Find where the given text appears and provide that cell's center as [X, Y] coordinate. 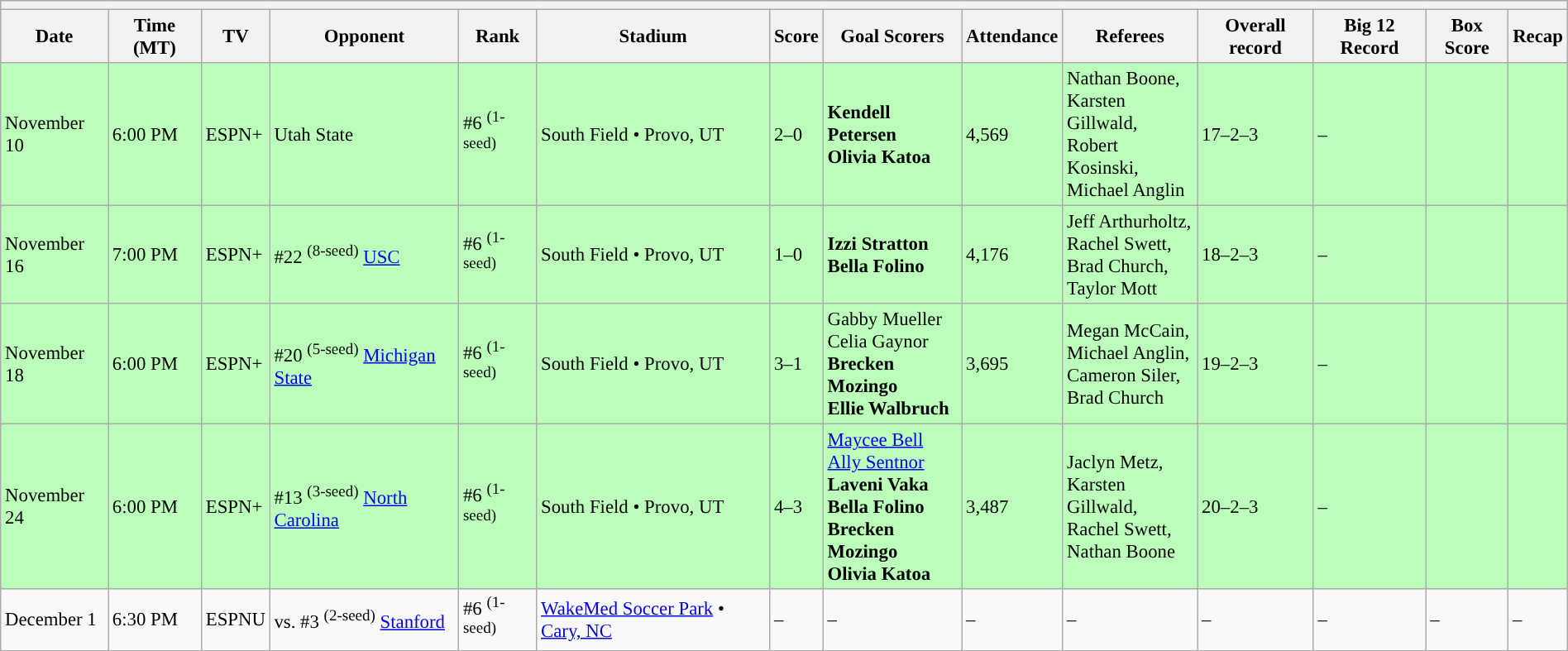
7:00 PM [155, 255]
Referees [1130, 36]
ESPNU [235, 620]
Big 12 Record [1370, 36]
Score [797, 36]
Gabby Mueller Celia Gaynor Brecken Mozingo Ellie Walbruch [892, 364]
November 18 [55, 364]
Kendell Petersen Olivia Katoa [892, 134]
WakeMed Soccer Park • Cary, NC [653, 620]
December 1 [55, 620]
Opponent [364, 36]
Box Score [1467, 36]
Time (MT) [155, 36]
Rank [498, 36]
3,695 [1012, 364]
#22 (8-seed) USC [364, 255]
20–2–3 [1255, 507]
Attendance [1012, 36]
Nathan Boone, Karsten Gillwald, Robert Kosinski, Michael Anglin [1130, 134]
Overall record [1255, 36]
4–3 [797, 507]
4,569 [1012, 134]
1–0 [797, 255]
3–1 [797, 364]
4,176 [1012, 255]
Goal Scorers [892, 36]
Date [55, 36]
Utah State [364, 134]
Recap [1538, 36]
vs. #3 (2-seed) Stanford [364, 620]
3,487 [1012, 507]
Izzi Stratton Bella Folino [892, 255]
Megan McCain, Michael Anglin, Cameron Siler, Brad Church [1130, 364]
19–2–3 [1255, 364]
TV [235, 36]
Jeff Arthurholtz, Rachel Swett, Brad Church, Taylor Mott [1130, 255]
Jaclyn Metz, Karsten Gillwald, Rachel Swett, Nathan Boone [1130, 507]
November 24 [55, 507]
6:30 PM [155, 620]
#20 (5-seed) Michigan State [364, 364]
2–0 [797, 134]
Maycee Bell Ally Sentnor Laveni Vaka Bella Folino Brecken Mozingo Olivia Katoa [892, 507]
November 10 [55, 134]
18–2–3 [1255, 255]
#13 (3-seed) North Carolina [364, 507]
November 16 [55, 255]
17–2–3 [1255, 134]
Stadium [653, 36]
